From the cell containing the given text, extract its center point as [X, Y] coordinate. 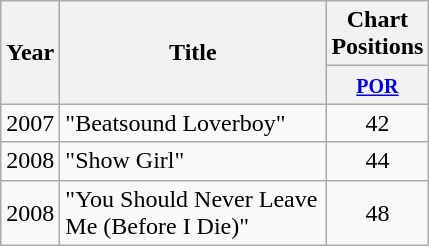
48 [378, 212]
POR [378, 85]
Year [30, 52]
"Show Girl" [193, 161]
"You Should Never Leave Me (Before I Die)" [193, 212]
Title [193, 52]
44 [378, 161]
2007 [30, 123]
42 [378, 123]
Chart Positions [378, 34]
"Beatsound Loverboy" [193, 123]
